Provide the [X, Y] coordinate of the cell's center where the given text is located.  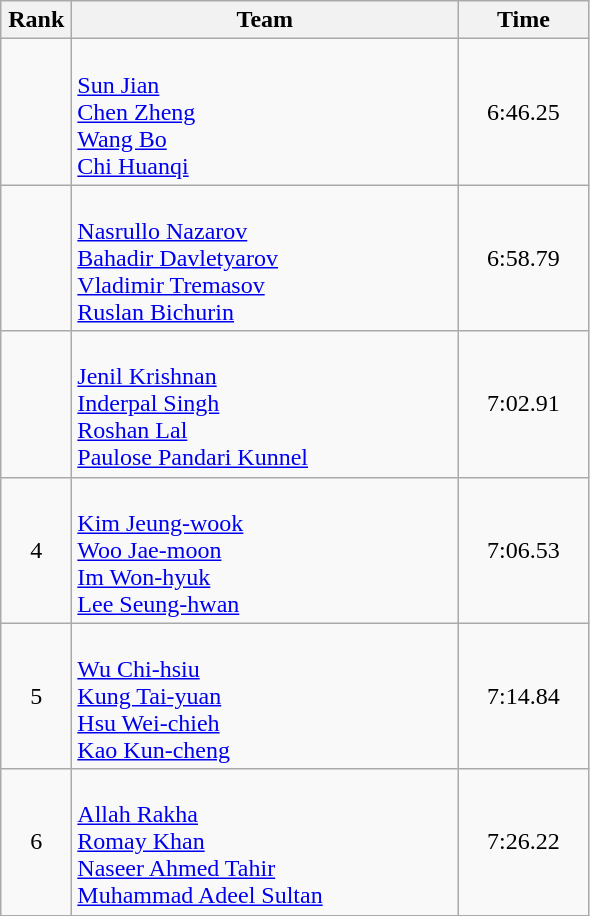
Kim Jeung-wookWoo Jae-moonIm Won-hyukLee Seung-hwan [265, 550]
Allah RakhaRomay KhanNaseer Ahmed TahirMuhammad Adeel Sultan [265, 842]
Sun JianChen ZhengWang BoChi Huanqi [265, 112]
6 [36, 842]
5 [36, 696]
7:06.53 [524, 550]
6:46.25 [524, 112]
Jenil KrishnanInderpal SinghRoshan LalPaulose Pandari Kunnel [265, 404]
7:14.84 [524, 696]
7:26.22 [524, 842]
4 [36, 550]
Rank [36, 20]
Nasrullo NazarovBahadir DavletyarovVladimir TremasovRuslan Bichurin [265, 258]
Team [265, 20]
Time [524, 20]
Wu Chi-hsiuKung Tai-yuanHsu Wei-chiehKao Kun-cheng [265, 696]
7:02.91 [524, 404]
6:58.79 [524, 258]
